Locate the cell with the specified text and output its (X, Y) center coordinate. 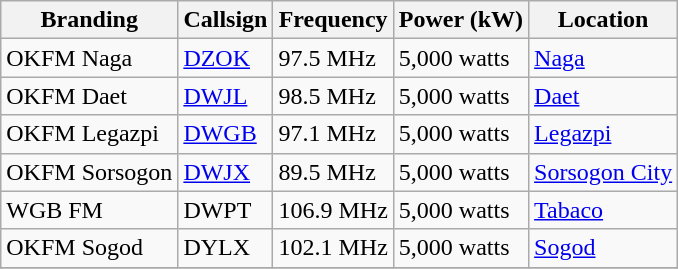
Sorsogon City (604, 172)
Location (604, 20)
97.1 MHz (333, 134)
OKFM Sogod (90, 248)
Power (kW) (460, 20)
106.9 MHz (333, 210)
OKFM Daet (90, 96)
WGB FM (90, 210)
DWGB (226, 134)
OKFM Naga (90, 58)
DZOK (226, 58)
DWJX (226, 172)
Legazpi (604, 134)
Callsign (226, 20)
Branding (90, 20)
Daet (604, 96)
Sogod (604, 248)
DYLX (226, 248)
OKFM Sorsogon (90, 172)
Naga (604, 58)
89.5 MHz (333, 172)
97.5 MHz (333, 58)
102.1 MHz (333, 248)
98.5 MHz (333, 96)
DWJL (226, 96)
Tabaco (604, 210)
OKFM Legazpi (90, 134)
DWPT (226, 210)
Frequency (333, 20)
